For the text-containing cell, return its midpoint in (X, Y) coordinate format. 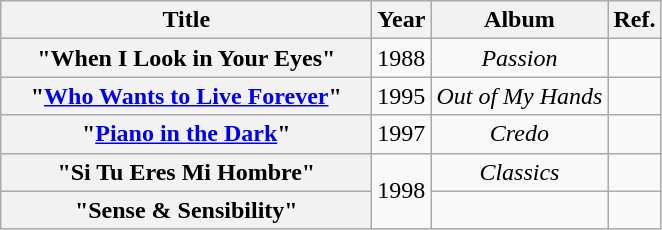
"Who Wants to Live Forever" (186, 96)
1995 (402, 96)
Year (402, 20)
Passion (520, 58)
Out of My Hands (520, 96)
"When I Look in Your Eyes" (186, 58)
1988 (402, 58)
"Si Tu Eres Mi Hombre" (186, 172)
Ref. (634, 20)
Credo (520, 134)
Title (186, 20)
Album (520, 20)
1997 (402, 134)
Classics (520, 172)
"Sense & Sensibility" (186, 210)
1998 (402, 191)
"Piano in the Dark" (186, 134)
